Pinpoint the cell where the given text exists, returning its [x, y] midpoint coordinate. 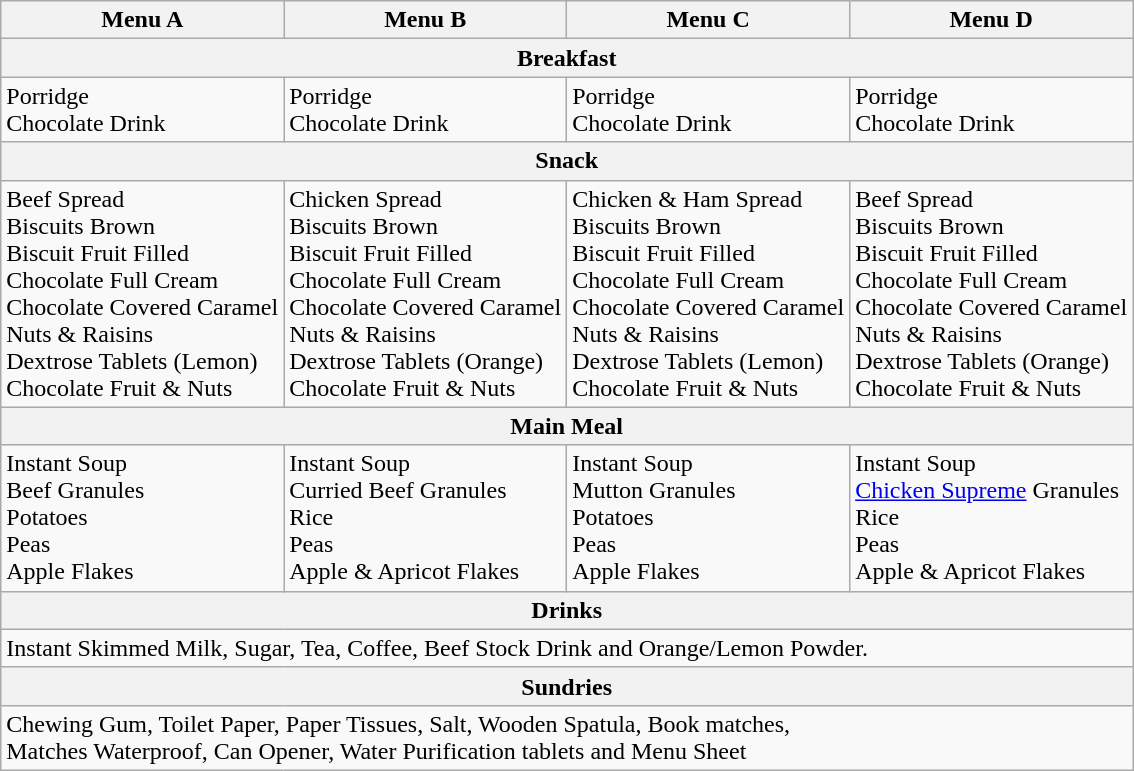
Menu C [708, 20]
Instant SoupMutton GranulesPotatoesPeasApple Flakes [708, 518]
Breakfast [567, 58]
Instant SoupBeef GranulesPotatoesPeasApple Flakes [142, 518]
Instant SoupCurried Beef GranulesRicePeasApple & Apricot Flakes [426, 518]
Menu A [142, 20]
Menu B [426, 20]
Instant Skimmed Milk, Sugar, Tea, Coffee, Beef Stock Drink and Orange/Lemon Powder. [567, 648]
Snack [567, 161]
Sundries [567, 686]
Drinks [567, 610]
Menu D [992, 20]
Instant SoupChicken Supreme GranulesRicePeasApple & Apricot Flakes [992, 518]
Main Meal [567, 426]
